Capture the cell that displays the provided text and extract its (x, y) central coordinate. 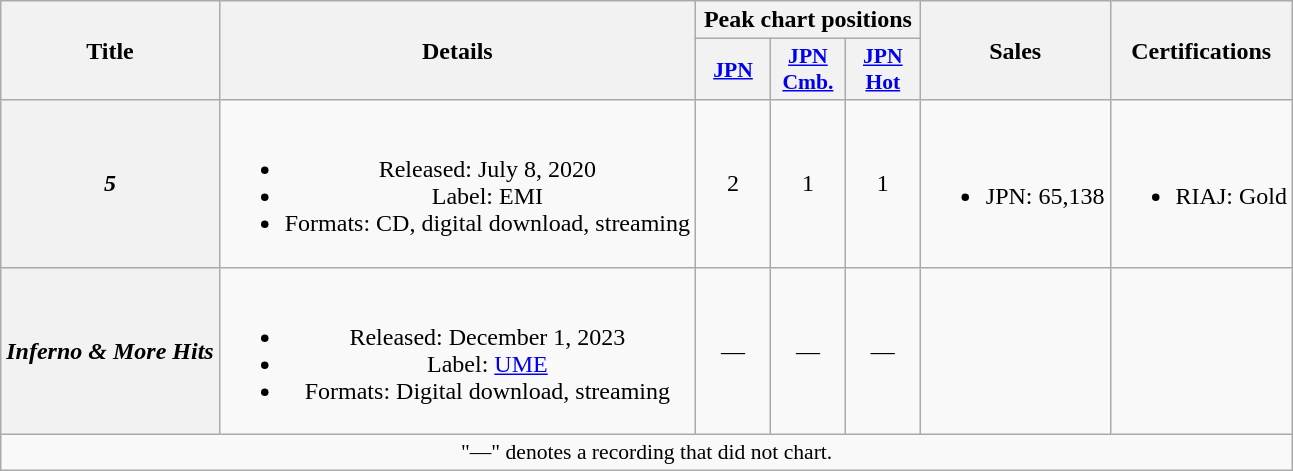
5 (110, 184)
JPNHot (882, 70)
JPNCmb. (808, 70)
JPN: 65,138 (1015, 184)
Released: July 8, 2020Label: EMIFormats: CD, digital download, streaming (457, 184)
Inferno & More Hits (110, 350)
Certifications (1201, 50)
Released: December 1, 2023Label: UMEFormats: Digital download, streaming (457, 350)
Details (457, 50)
"—" denotes a recording that did not chart. (647, 452)
2 (734, 184)
Sales (1015, 50)
Peak chart positions (808, 20)
JPN (734, 70)
RIAJ: Gold (1201, 184)
Title (110, 50)
